Scan for the cell matching the given text and deliver its [x, y] coordinate at center. 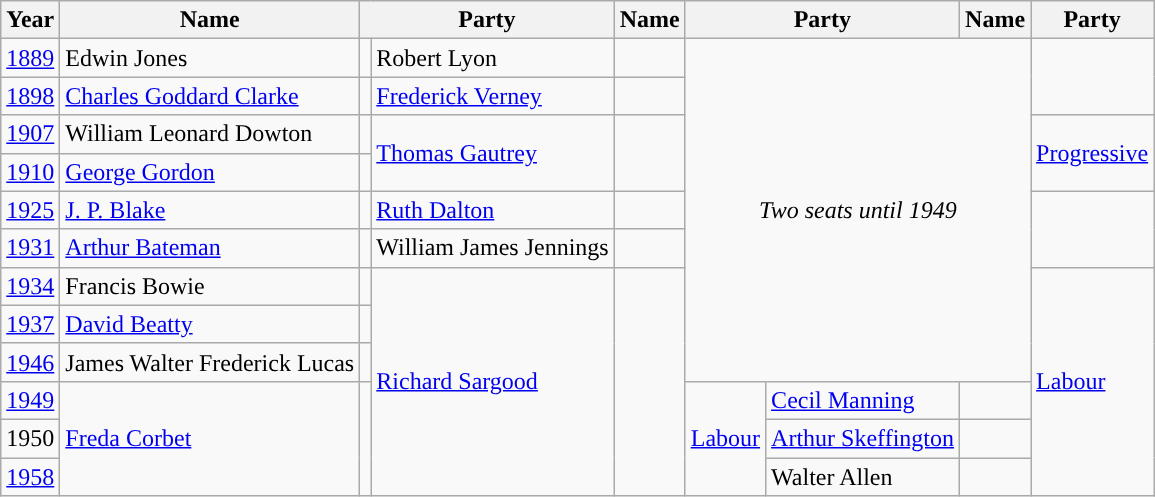
Arthur Skeffington [863, 438]
Walter Allen [863, 477]
Two seats until 1949 [858, 210]
1925 [30, 210]
1931 [30, 248]
1910 [30, 172]
1889 [30, 58]
Arthur Bateman [210, 248]
1949 [30, 400]
David Beatty [210, 324]
1934 [30, 286]
1958 [30, 477]
Robert Lyon [492, 58]
William Leonard Dowton [210, 134]
Charles Goddard Clarke [210, 96]
Ruth Dalton [492, 210]
Francis Bowie [210, 286]
Richard Sargood [492, 381]
James Walter Frederick Lucas [210, 362]
Freda Corbet [210, 438]
1946 [30, 362]
1898 [30, 96]
Edwin Jones [210, 58]
Thomas Gautrey [492, 153]
Year [30, 20]
Frederick Verney [492, 96]
Cecil Manning [863, 400]
Progressive [1092, 153]
1950 [30, 438]
William James Jennings [492, 248]
George Gordon [210, 172]
1937 [30, 324]
J. P. Blake [210, 210]
1907 [30, 134]
